Extract the [X, Y] coordinate from the center of the cell holding the provided text.  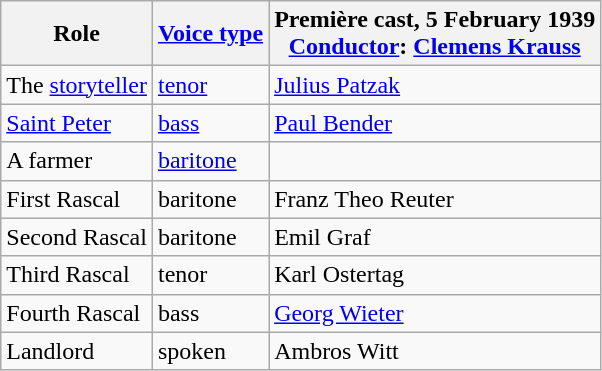
Role [77, 34]
Paul Bender [435, 123]
A farmer [77, 161]
Voice type [210, 34]
Première cast, 5 February 1939Conductor: Clemens Krauss [435, 34]
Franz Theo Reuter [435, 199]
Emil Graf [435, 237]
Third Rascal [77, 275]
Saint Peter [77, 123]
Karl Ostertag [435, 275]
The storyteller [77, 85]
Ambros Witt [435, 351]
Fourth Rascal [77, 313]
Georg Wieter [435, 313]
Julius Patzak [435, 85]
First Rascal [77, 199]
spoken [210, 351]
Second Rascal [77, 237]
Landlord [77, 351]
